Return [x, y] of the center of cell containing provided text 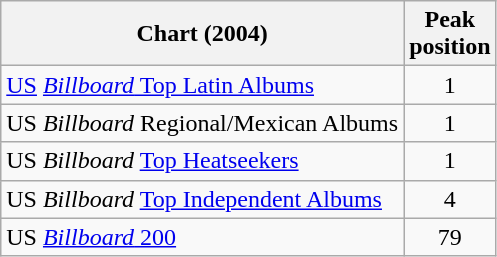
Chart (2004) [202, 34]
US Billboard Top Heatseekers [202, 161]
US Billboard Top Independent Albums [202, 199]
US Billboard 200 [202, 237]
US Billboard Top Latin Albums [202, 85]
US Billboard Regional/Mexican Albums [202, 123]
79 [450, 237]
4 [450, 199]
Peakposition [450, 34]
